Scan for the cell matching the given text and deliver its (x, y) coordinate at center. 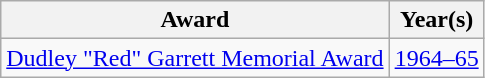
Award (195, 20)
Year(s) (436, 20)
Dudley "Red" Garrett Memorial Award (195, 58)
1964–65 (436, 58)
